Locate the cell with the specified text and output its [x, y] center coordinate. 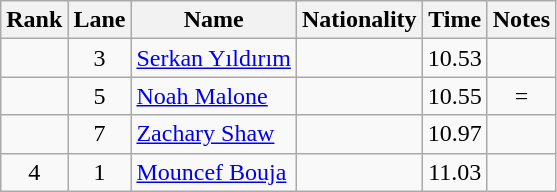
Notes [521, 20]
3 [100, 58]
1 [100, 172]
Lane [100, 20]
= [521, 96]
4 [34, 172]
10.97 [454, 134]
7 [100, 134]
Nationality [359, 20]
Name [214, 20]
Rank [34, 20]
Noah Malone [214, 96]
5 [100, 96]
Zachary Shaw [214, 134]
Mouncef Bouja [214, 172]
10.53 [454, 58]
Serkan Yıldırım [214, 58]
11.03 [454, 172]
Time [454, 20]
10.55 [454, 96]
